Scan for the cell matching the given text and deliver its [X, Y] coordinate at center. 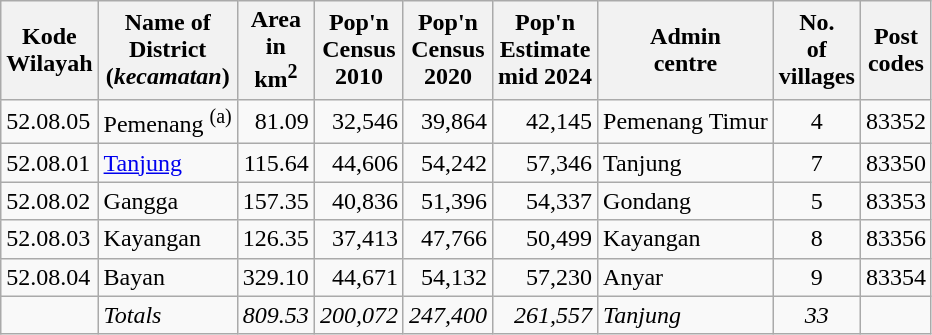
157.35 [276, 201]
54,242 [448, 163]
50,499 [544, 239]
261,557 [544, 315]
Pemenang (a) [168, 122]
9 [816, 277]
54,337 [544, 201]
Bayan [168, 277]
Pemenang Timur [686, 122]
247,400 [448, 315]
126.35 [276, 239]
Area in km2 [276, 50]
40,836 [358, 201]
115.64 [276, 163]
54,132 [448, 277]
Admin centre [686, 50]
47,766 [448, 239]
200,072 [358, 315]
4 [816, 122]
Gondang [686, 201]
83350 [896, 163]
5 [816, 201]
32,546 [358, 122]
Gangga [168, 201]
52.08.03 [50, 239]
44,671 [358, 277]
39,864 [448, 122]
57,230 [544, 277]
83354 [896, 277]
Pop'nCensus2010 [358, 50]
329.10 [276, 277]
809.53 [276, 315]
Kode Wilayah [50, 50]
Pop'nEstimatemid 2024 [544, 50]
52.08.05 [50, 122]
57,346 [544, 163]
8 [816, 239]
Pop'nCensus2020 [448, 50]
52.08.02 [50, 201]
7 [816, 163]
83352 [896, 122]
Anyar [686, 277]
51,396 [448, 201]
42,145 [544, 122]
52.08.01 [50, 163]
81.09 [276, 122]
37,413 [358, 239]
52.08.04 [50, 277]
Name ofDistrict (kecamatan) [168, 50]
No.of villages [816, 50]
83353 [896, 201]
44,606 [358, 163]
33 [816, 315]
83356 [896, 239]
Postcodes [896, 50]
Totals [168, 315]
